Find where the given text appears and provide that cell's center as [x, y] coordinate. 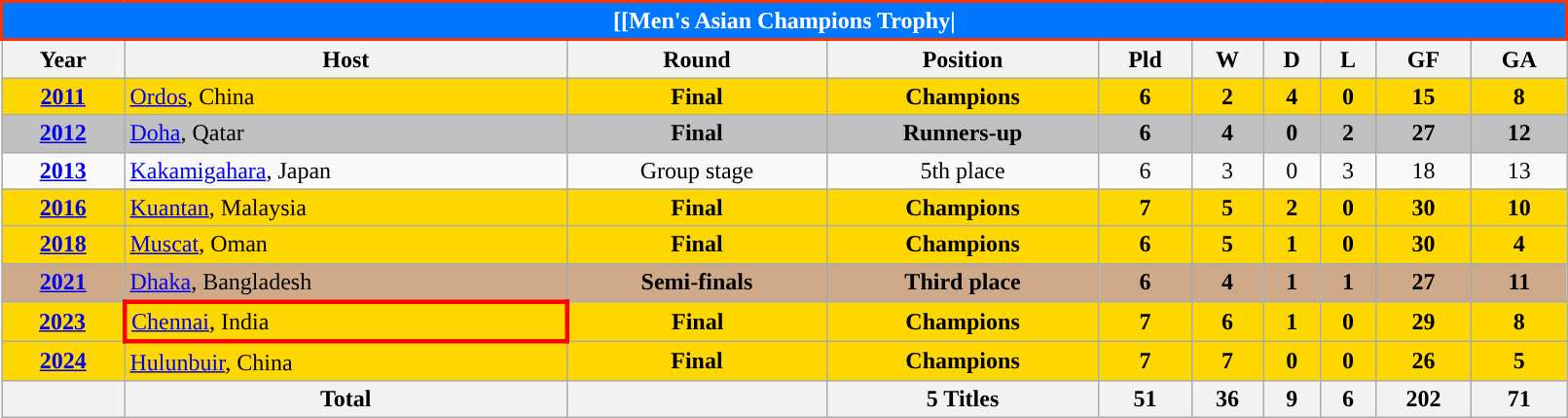
GF [1423, 58]
Kuantan, Malaysia [346, 208]
11 [1519, 283]
13 [1519, 171]
2021 [63, 283]
Ordos, China [346, 96]
Group stage [697, 171]
18 [1423, 171]
Doha, Qatar [346, 133]
Total [346, 399]
2024 [63, 361]
2011 [63, 96]
9 [1293, 399]
10 [1519, 208]
Third place [962, 283]
Year [63, 58]
Position [962, 58]
Host [346, 58]
2013 [63, 171]
W [1226, 58]
5 Titles [962, 399]
Muscat, Oman [346, 245]
36 [1226, 399]
[[Men's Asian Champions Trophy| [784, 21]
51 [1146, 399]
2016 [63, 208]
12 [1519, 133]
L [1349, 58]
71 [1519, 399]
GA [1519, 58]
2023 [63, 322]
2018 [63, 245]
Chennai, India [346, 322]
D [1293, 58]
29 [1423, 322]
Pld [1146, 58]
Semi-finals [697, 283]
5th place [962, 171]
Round [697, 58]
Hulunbuir, China [346, 361]
Runners-up [962, 133]
202 [1423, 399]
Kakamigahara, Japan [346, 171]
Dhaka, Bangladesh [346, 283]
26 [1423, 361]
15 [1423, 96]
2012 [63, 133]
